From the cell containing the given text, extract its center point as [x, y] coordinate. 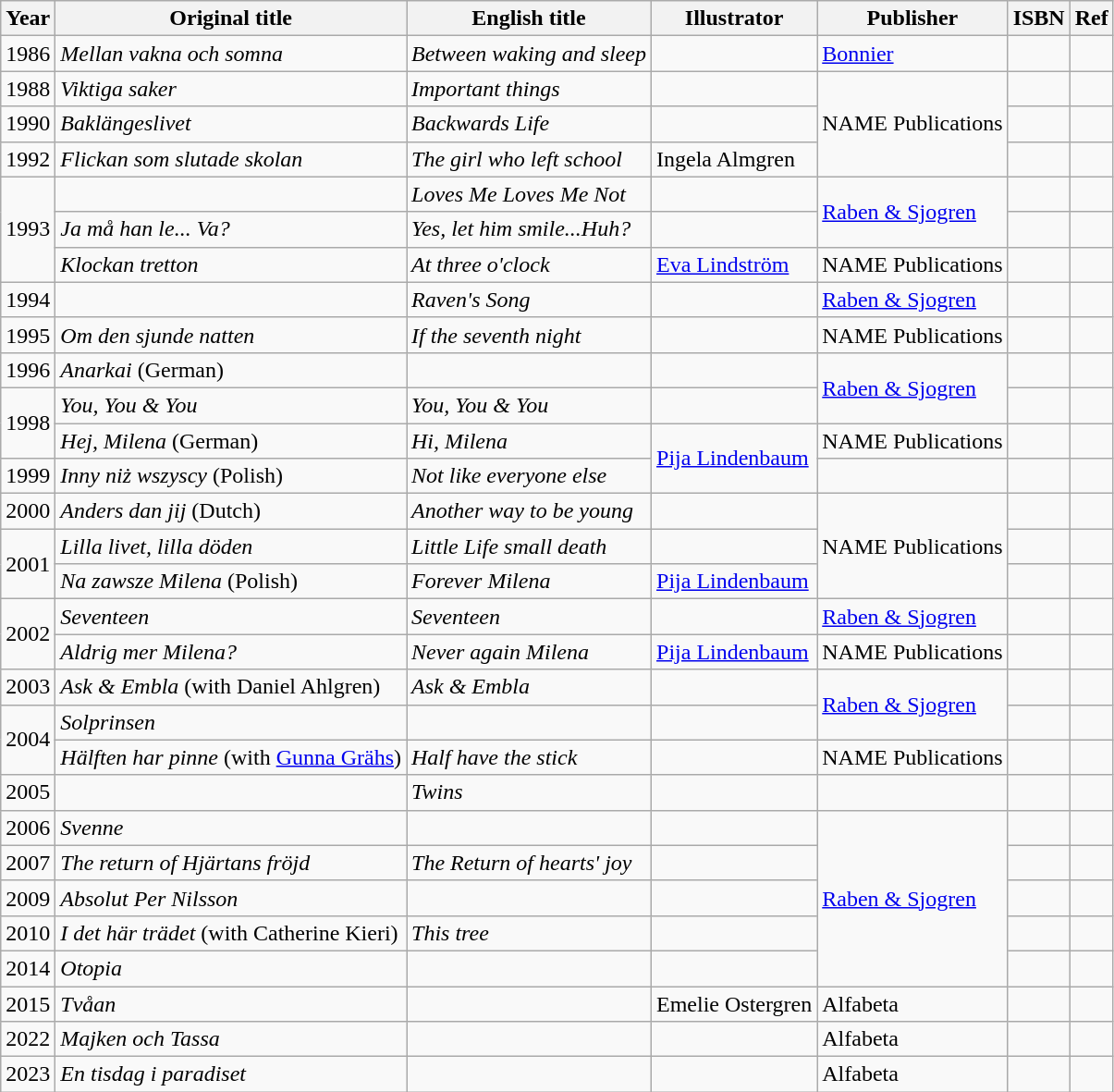
Klockan tretton [231, 264]
2003 [28, 687]
Hi, Milena [529, 441]
Mellan vakna och somna [231, 54]
This tree [529, 933]
Ask & Embla (with Daniel Ahlgren) [231, 687]
Important things [529, 89]
Loves Me Loves Me Not [529, 194]
1996 [28, 370]
2004 [28, 740]
At three o'clock [529, 264]
1998 [28, 423]
Illustrator [734, 18]
2000 [28, 511]
2022 [28, 1039]
2023 [28, 1074]
Raven's Song [529, 300]
Not like everyone else [529, 476]
Lilla livet, lilla döden [231, 546]
Anders dan jij (Dutch) [231, 511]
Publisher [912, 18]
2005 [28, 792]
Little Life small death [529, 546]
2002 [28, 634]
The Return of hearts' joy [529, 863]
1986 [28, 54]
1999 [28, 476]
Anarkai (German) [231, 370]
Never again Milena [529, 652]
ISBN [1039, 18]
Ja må han le... Va? [231, 229]
I det här trädet (with Catherine Kieri) [231, 933]
The girl who left school [529, 159]
Absolut Per Nilsson [231, 898]
2015 [28, 1003]
1990 [28, 124]
Another way to be young [529, 511]
Majken och Tassa [231, 1039]
En tisdag i paradiset [231, 1074]
Aldrig mer Milena? [231, 652]
1994 [28, 300]
Yes, let him smile...Huh? [529, 229]
Half have the stick [529, 757]
2014 [28, 968]
Twins [529, 792]
Na zawsze Milena (Polish) [231, 582]
Year [28, 18]
2006 [28, 828]
Forever Milena [529, 582]
Inny niż wszyscy (Polish) [231, 476]
1995 [28, 335]
1992 [28, 159]
2010 [28, 933]
Emelie Ostergren [734, 1003]
Solprinsen [231, 722]
Otopia [231, 968]
Backwards Life [529, 124]
Bonnier [912, 54]
1993 [28, 229]
1988 [28, 89]
Ingela Almgren [734, 159]
Eva Lindström [734, 264]
2007 [28, 863]
Ask & Embla [529, 687]
Viktiga saker [231, 89]
Ref [1091, 18]
2001 [28, 564]
Svenne [231, 828]
The return of Hjärtans fröjd [231, 863]
Om den sjunde natten [231, 335]
Hej, Milena (German) [231, 441]
Original title [231, 18]
Flickan som slutade skolan [231, 159]
Between waking and sleep [529, 54]
Hälften har pinne (with Gunna Grähs) [231, 757]
Tvåan [231, 1003]
English title [529, 18]
2009 [28, 898]
If the seventh night [529, 335]
Baklängeslivet [231, 124]
